Identify which cell holds the provided text, then report its (X, Y) central coordinate. 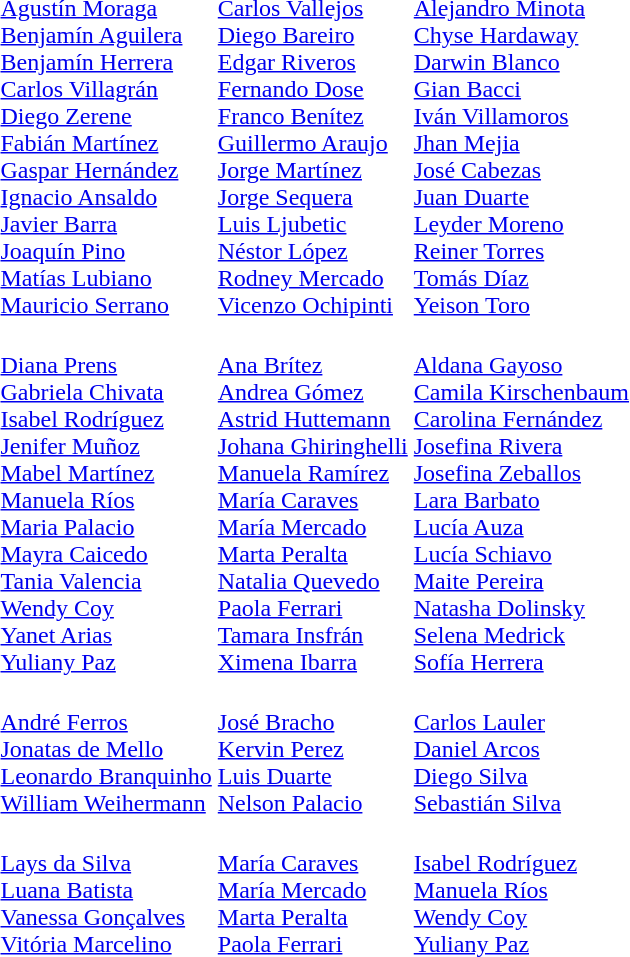
José BrachoKervin PerezLuis DuarteNelson Palacio (312, 749)
Carlos LaulerDaniel ArcosDiego SilvaSebastián Silva (521, 749)
